Detect which cell encompasses the target text, then output its (X, Y) center coordinate. 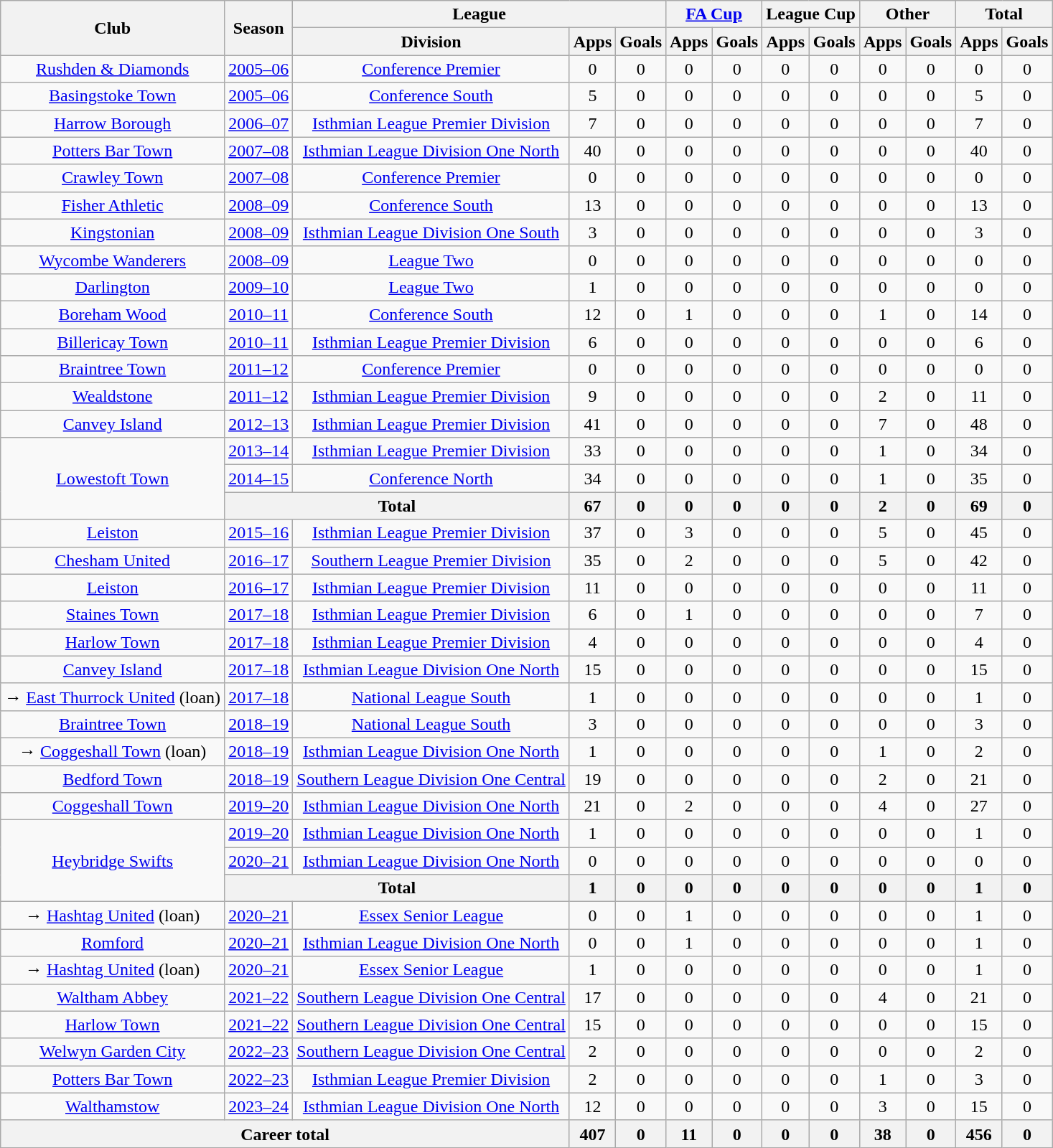
2012–13 (258, 424)
67 (592, 506)
19 (592, 778)
14 (979, 314)
2009–10 (258, 287)
Crawley Town (113, 178)
Waltham Abbey (113, 997)
Club (113, 28)
FA Cup (714, 14)
2013–14 (258, 451)
Other (907, 14)
Boreham Wood (113, 314)
407 (592, 1134)
2006–07 (258, 123)
Romford (113, 943)
→ East Thurrock United (loan) (113, 697)
33 (592, 451)
Conference North (431, 479)
2014–15 (258, 479)
37 (592, 533)
Coggeshall Town (113, 806)
38 (882, 1134)
Wycombe Wanderers (113, 260)
456 (979, 1134)
Walthamstow (113, 1106)
Division (431, 42)
Rushden & Diamonds (113, 69)
48 (979, 424)
Staines Town (113, 615)
Darlington (113, 287)
17 (592, 997)
2023–24 (258, 1106)
League (479, 14)
2015–16 (258, 533)
69 (979, 506)
Southern League Premier Division (431, 560)
Wealdstone (113, 397)
Basingstoke Town (113, 96)
Billericay Town (113, 342)
→ Coggeshall Town (loan) (113, 751)
Season (258, 28)
Kingstonian (113, 232)
41 (592, 424)
Isthmian League Division One South (431, 232)
League Cup (811, 14)
45 (979, 533)
27 (979, 806)
Career total (286, 1134)
Welwyn Garden City (113, 1052)
Fisher Athletic (113, 205)
42 (979, 560)
9 (592, 397)
Harrow Borough (113, 123)
Lowestoft Town (113, 479)
Chesham United (113, 560)
Heybridge Swifts (113, 861)
Bedford Town (113, 778)
